For the text-containing cell, return its midpoint in (X, Y) coordinate format. 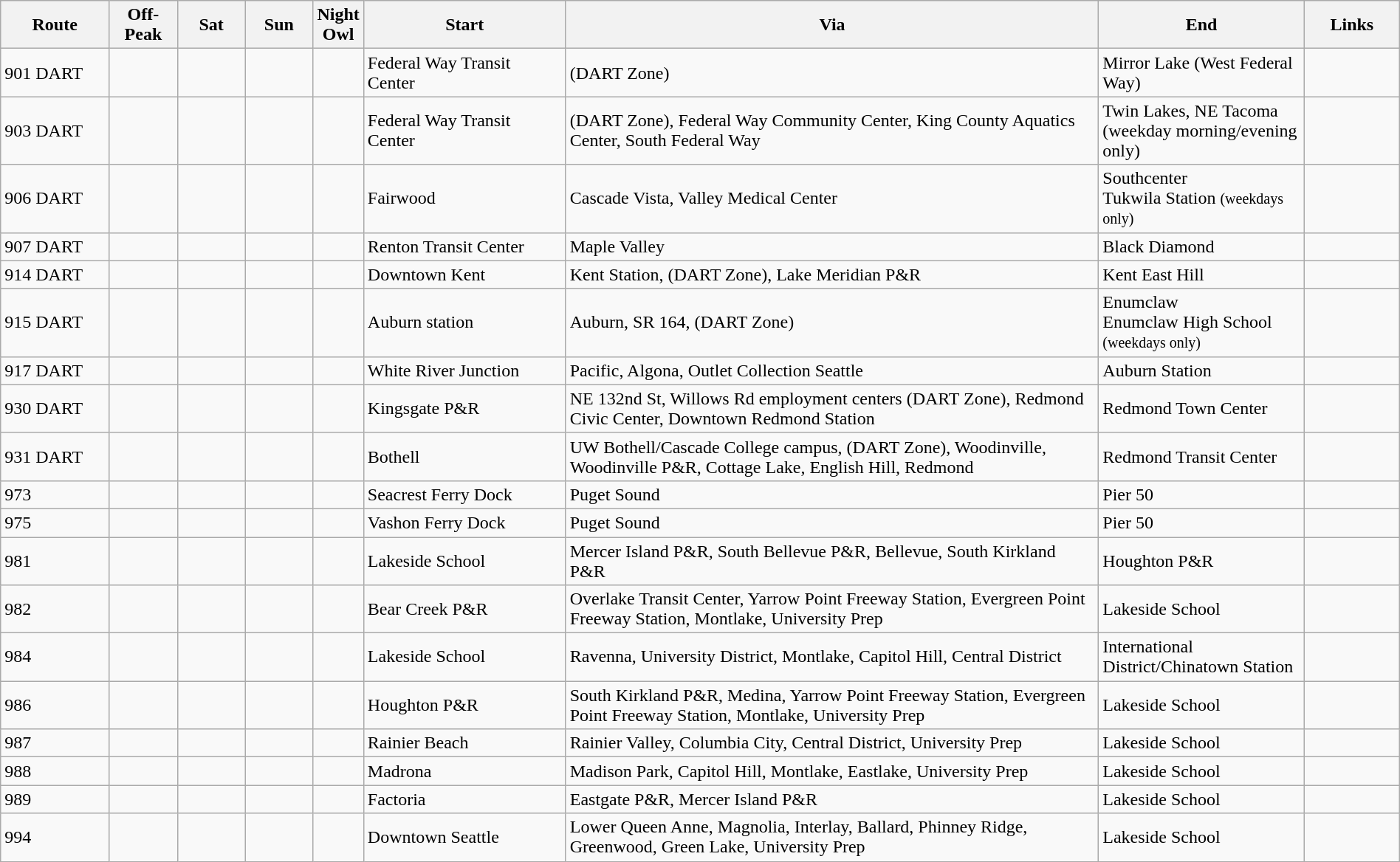
SouthcenterTukwila Station (weekdays only) (1202, 199)
984 (55, 657)
Route (55, 25)
930 DART (55, 409)
Downtown Kent (464, 275)
White River Junction (464, 370)
Eastgate P&R, Mercer Island P&R (832, 799)
915 DART (55, 323)
Mercer Island P&R, South Bellevue P&R, Bellevue, South Kirkland P&R (832, 561)
Vashon Ferry Dock (464, 523)
Fairwood (464, 199)
EnumclawEnumclaw High School (weekdays only) (1202, 323)
987 (55, 743)
901 DART (55, 72)
(DART Zone) (832, 72)
NE 132nd St, Willows Rd employment centers (DART Zone), Redmond Civic Center, Downtown Redmond Station (832, 409)
917 DART (55, 370)
Overlake Transit Center, Yarrow Point Freeway Station, Evergreen Point Freeway Station, Montlake, University Prep (832, 610)
Auburn Station (1202, 370)
Madrona (464, 771)
903 DART (55, 131)
Auburn station (464, 323)
Off-Peak (143, 25)
Cascade Vista, Valley Medical Center (832, 199)
Bothell (464, 456)
Lower Queen Anne, Magnolia, Interlay, Ballard, Phinney Ridge, Greenwood, Green Lake, University Prep (832, 837)
981 (55, 561)
973 (55, 494)
Factoria (464, 799)
South Kirkland P&R, Medina, Yarrow Point Freeway Station, Evergreen Point Freeway Station, Montlake, University Prep (832, 706)
Renton Transit Center (464, 246)
Redmond Town Center (1202, 409)
Ravenna, University District, Montlake, Capitol Hill, Central District (832, 657)
Black Diamond (1202, 246)
Start (464, 25)
982 (55, 610)
Maple Valley (832, 246)
Rainier Beach (464, 743)
Pacific, Algona, Outlet Collection Seattle (832, 370)
(DART Zone), Federal Way Community Center, King County Aquatics Center, South Federal Way (832, 131)
End (1202, 25)
906 DART (55, 199)
Via (832, 25)
931 DART (55, 456)
Auburn, SR 164, (DART Zone) (832, 323)
Night Owl (338, 25)
988 (55, 771)
Rainier Valley, Columbia City, Central District, University Prep (832, 743)
Kent East Hill (1202, 275)
Redmond Transit Center (1202, 456)
Kent Station, (DART Zone), Lake Meridian P&R (832, 275)
994 (55, 837)
Downtown Seattle (464, 837)
UW Bothell/Cascade College campus, (DART Zone), Woodinville, Woodinville P&R, Cottage Lake, English Hill, Redmond (832, 456)
Sun (279, 25)
Mirror Lake (West Federal Way) (1202, 72)
Kingsgate P&R (464, 409)
Sat (211, 25)
989 (55, 799)
Bear Creek P&R (464, 610)
914 DART (55, 275)
Madison Park, Capitol Hill, Montlake, Eastlake, University Prep (832, 771)
986 (55, 706)
907 DART (55, 246)
Twin Lakes, NE Tacoma (weekday morning/evening only) (1202, 131)
Links (1351, 25)
International District/Chinatown Station (1202, 657)
975 (55, 523)
Seacrest Ferry Dock (464, 494)
